Determine the (X, Y) coordinate at the center of the cell enclosing the given text.  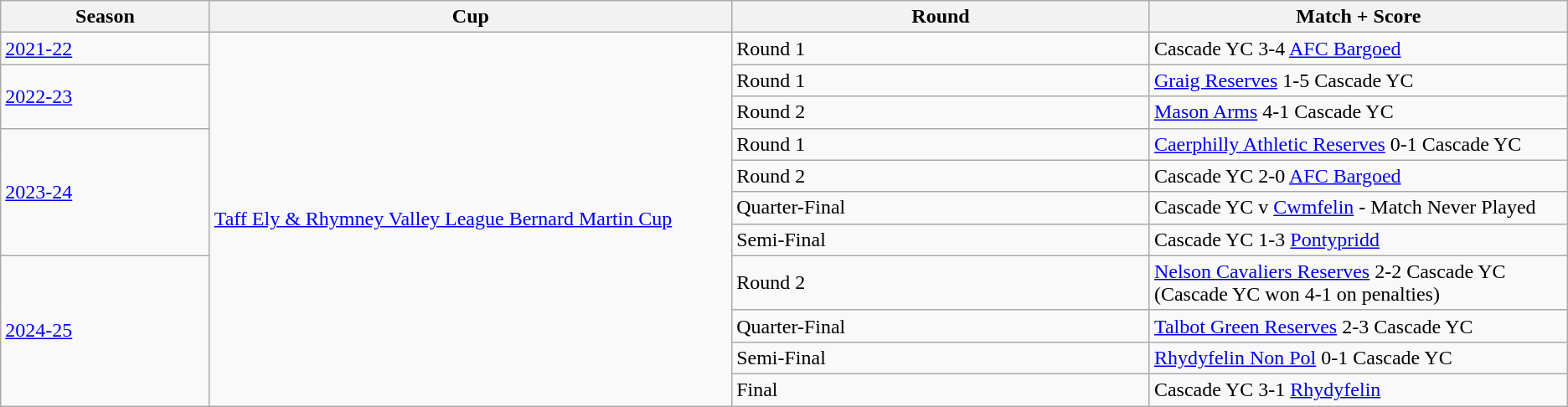
Cascade YC 1-3 Pontypridd (1359, 240)
Cascade YC 3-1 Rhydyfelin (1359, 389)
Nelson Cavaliers Reserves 2-2 Cascade YC (Cascade YC won 4-1 on penalties) (1359, 283)
Rhydyfelin Non Pol 0-1 Cascade YC (1359, 358)
Round (941, 17)
2022-23 (106, 96)
Talbot Green Reserves 2-3 Cascade YC (1359, 326)
Cascade YC v Cwmfelin - Match Never Played (1359, 208)
2023-24 (106, 192)
Cascade YC 2-0 AFC Bargoed (1359, 176)
2024-25 (106, 330)
Caerphilly Athletic Reserves 0-1 Cascade YC (1359, 144)
Cup (471, 17)
Season (106, 17)
Graig Reserves 1-5 Cascade YC (1359, 80)
Match + Score (1359, 17)
Taff Ely & Rhymney Valley League Bernard Martin Cup (471, 219)
2021-22 (106, 49)
Cascade YC 3-4 AFC Bargoed (1359, 49)
Mason Arms 4-1 Cascade YC (1359, 112)
Final (941, 389)
